Search for the cell housing the specified text and yield its [X, Y] center coordinate. 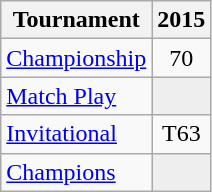
Championship [76, 58]
Tournament [76, 20]
70 [182, 58]
Match Play [76, 96]
2015 [182, 20]
Invitational [76, 134]
T63 [182, 134]
Champions [76, 172]
